Identify which cell holds the provided text, then report its (x, y) central coordinate. 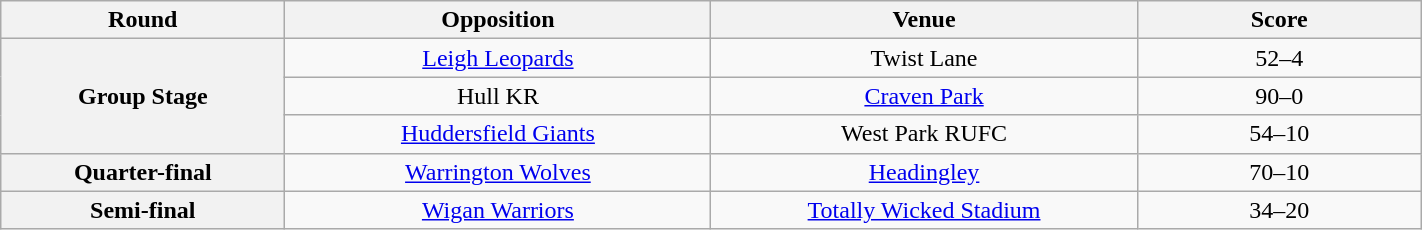
Twist Lane (924, 58)
Score (1279, 20)
Wigan Warriors (498, 210)
Leigh Leopards (498, 58)
Quarter-final (143, 172)
90–0 (1279, 96)
Totally Wicked Stadium (924, 210)
West Park RUFC (924, 134)
Semi-final (143, 210)
Hull KR (498, 96)
Venue (924, 20)
70–10 (1279, 172)
Warrington Wolves (498, 172)
34–20 (1279, 210)
Craven Park (924, 96)
Opposition (498, 20)
54–10 (1279, 134)
Round (143, 20)
Huddersfield Giants (498, 134)
Headingley (924, 172)
Group Stage (143, 96)
52–4 (1279, 58)
